Detect which cell encompasses the target text, then output its [X, Y] center coordinate. 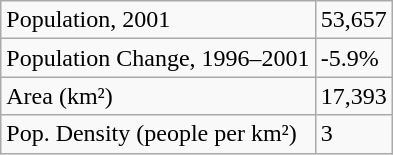
17,393 [354, 96]
3 [354, 134]
Area (km²) [158, 96]
Population, 2001 [158, 20]
Pop. Density (people per km²) [158, 134]
-5.9% [354, 58]
53,657 [354, 20]
Population Change, 1996–2001 [158, 58]
